Output the [x, y] coordinate of the center of the cell containing the given text.  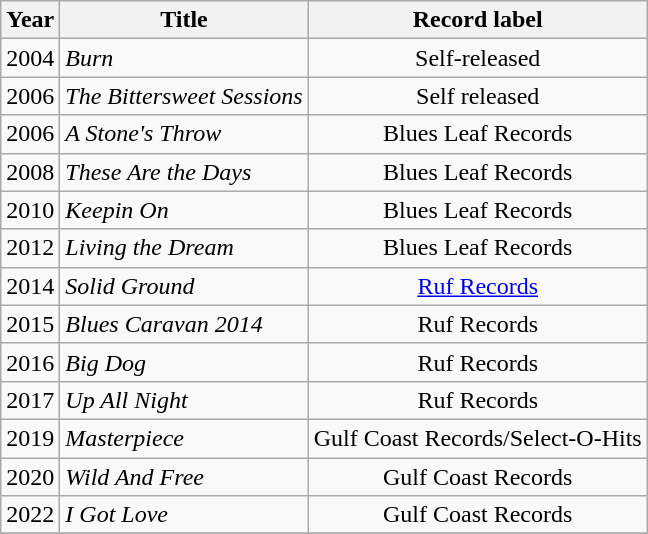
Self-released [478, 58]
2017 [30, 400]
2020 [30, 477]
2019 [30, 438]
2015 [30, 324]
Gulf Coast Records/Select-O-Hits [478, 438]
Burn [184, 58]
Record label [478, 20]
Big Dog [184, 362]
The Bittersweet Sessions [184, 96]
2014 [30, 286]
2016 [30, 362]
2010 [30, 210]
2004 [30, 58]
Title [184, 20]
These Are the Days [184, 172]
Masterpiece [184, 438]
I Got Love [184, 515]
2008 [30, 172]
2012 [30, 248]
A Stone's Throw [184, 134]
2022 [30, 515]
Living the Dream [184, 248]
Solid Ground [184, 286]
Year [30, 20]
Up All Night [184, 400]
Keepin On [184, 210]
Blues Caravan 2014 [184, 324]
Wild And Free [184, 477]
Self released [478, 96]
